Scan for the cell matching the given text and deliver its (X, Y) coordinate at center. 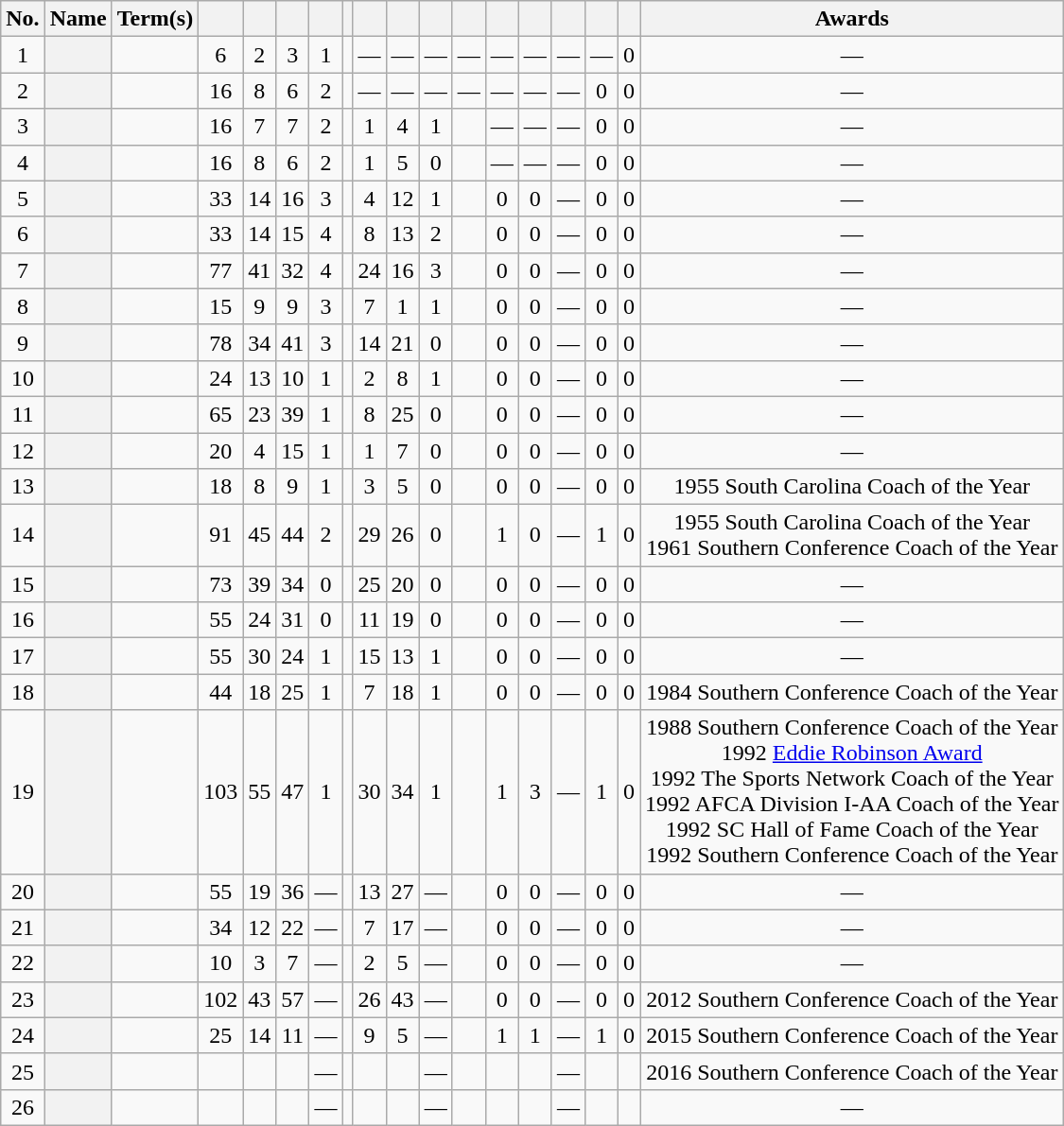
29 (369, 535)
2015 Southern Conference Coach of the Year (852, 1035)
73 (221, 584)
102 (221, 999)
57 (293, 999)
77 (221, 270)
91 (221, 535)
1984 Southern Conference Coach of the Year (852, 692)
45 (259, 535)
No. (23, 19)
1955 South Carolina Coach of the Year1961 Southern Conference Coach of the Year (852, 535)
103 (221, 792)
47 (293, 792)
Name (78, 19)
65 (221, 414)
27 (403, 892)
2016 Southern Conference Coach of the Year (852, 1071)
31 (293, 620)
78 (221, 342)
Term(s) (155, 19)
Awards (852, 19)
1955 South Carolina Coach of the Year (852, 487)
32 (293, 270)
2012 Southern Conference Coach of the Year (852, 999)
36 (293, 892)
